Extract the (x, y) coordinate from the center of the cell holding the provided text.  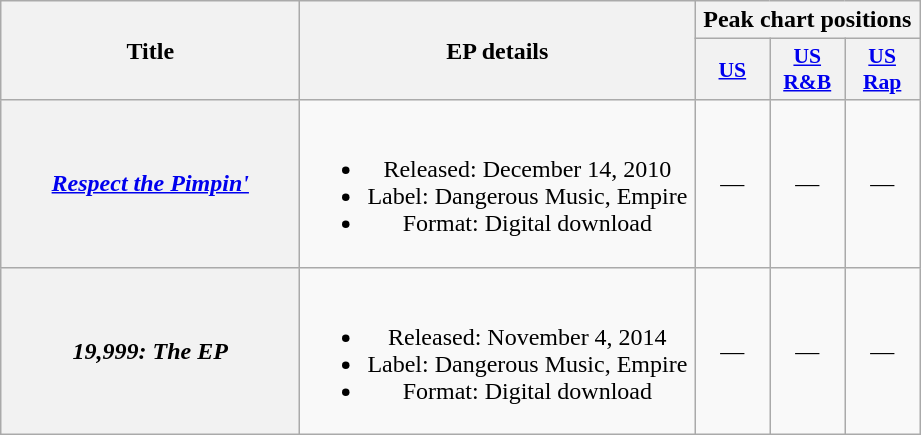
US R&B (808, 70)
Title (150, 50)
Respect the Pimpin' (150, 184)
Peak chart positions (808, 20)
19,999: The EP (150, 350)
USRap (882, 70)
Released: November 4, 2014Label: Dangerous Music, EmpireFormat: Digital download (498, 350)
Released: December 14, 2010Label: Dangerous Music, EmpireFormat: Digital download (498, 184)
EP details (498, 50)
US (732, 70)
